Determine the (X, Y) coordinate at the center of the cell enclosing the given text.  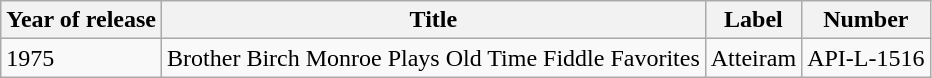
Number (866, 20)
Brother Birch Monroe Plays Old Time Fiddle Favorites (434, 58)
API-L-1516 (866, 58)
Year of release (82, 20)
1975 (82, 58)
Label (753, 20)
Atteiram (753, 58)
Title (434, 20)
